Capture the cell that displays the provided text and extract its (X, Y) central coordinate. 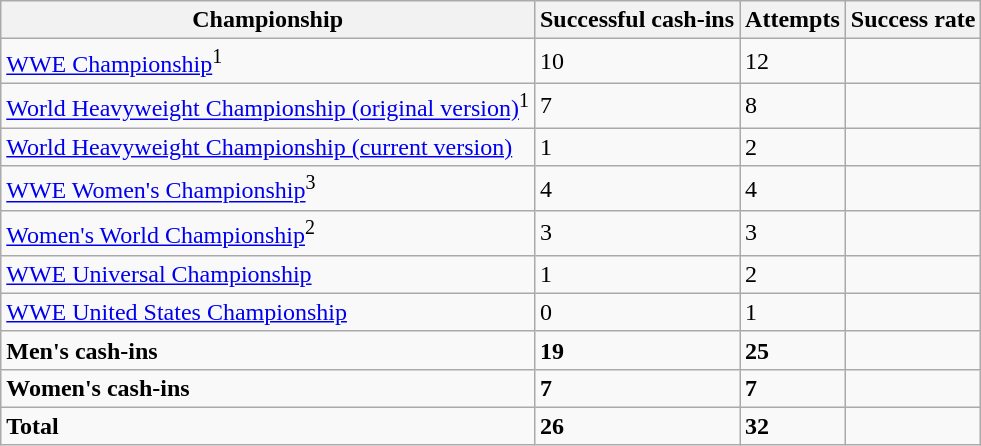
Attempts (793, 20)
Successful cash-ins (636, 20)
8 (793, 106)
WWE Women's Championship3 (268, 188)
19 (636, 350)
WWE Championship1 (268, 62)
0 (636, 312)
26 (636, 426)
Success rate (913, 20)
WWE United States Championship (268, 312)
32 (793, 426)
Men's cash-ins (268, 350)
12 (793, 62)
Women's World Championship2 (268, 234)
Total (268, 426)
Championship (268, 20)
25 (793, 350)
WWE Universal Championship (268, 274)
Women's cash-ins (268, 388)
World Heavyweight Championship (original version)1 (268, 106)
10 (636, 62)
World Heavyweight Championship (current version) (268, 147)
